Return (x, y) of the center of cell containing provided text 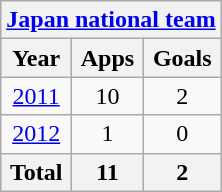
10 (108, 96)
0 (182, 134)
2012 (36, 134)
2011 (36, 96)
Goals (182, 58)
Apps (108, 58)
1 (108, 134)
Total (36, 172)
Year (36, 58)
11 (108, 172)
Japan national team (111, 20)
